Capture the cell that displays the provided text and extract its [X, Y] central coordinate. 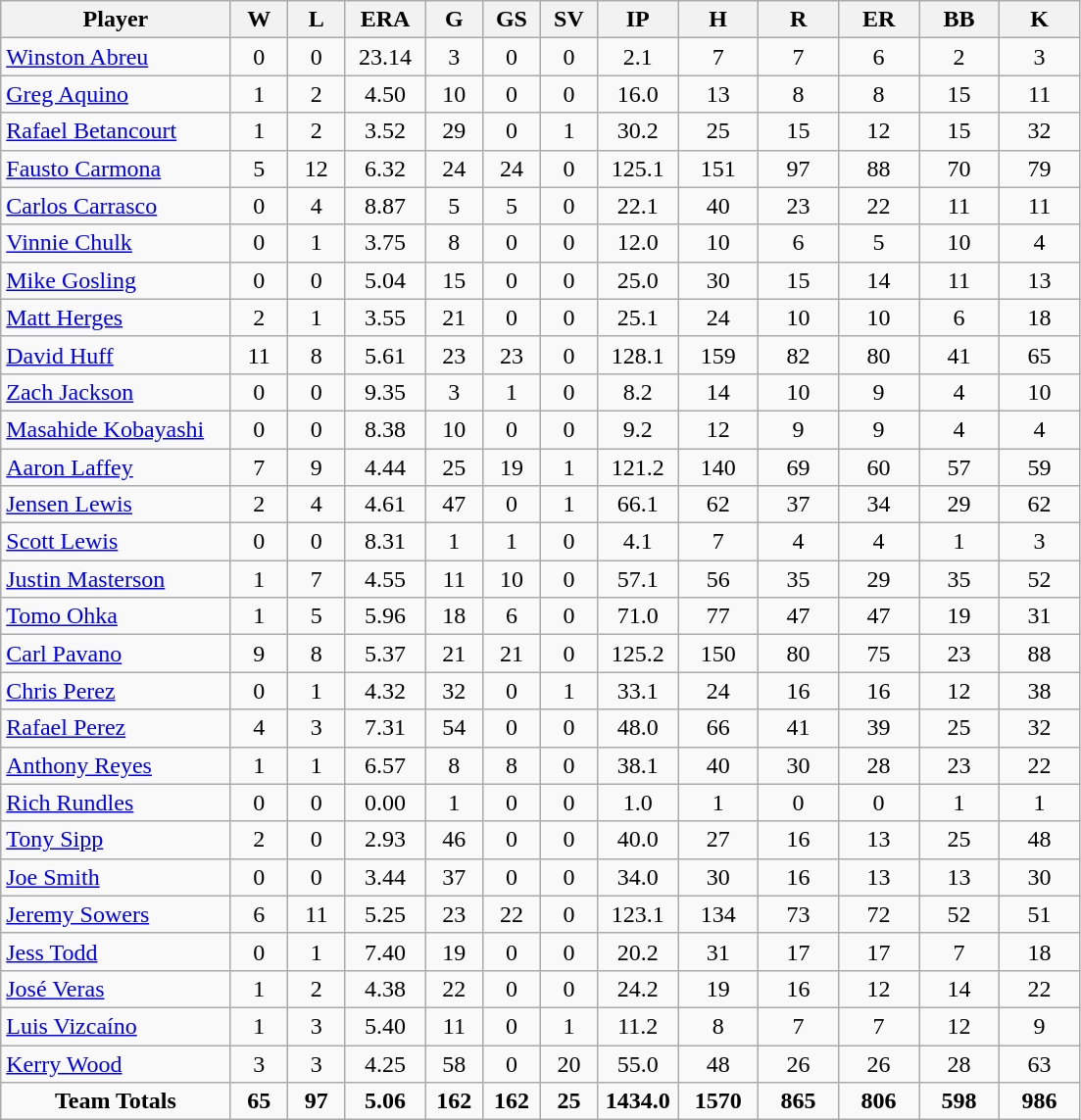
L [318, 20]
27 [718, 840]
4.50 [385, 94]
BB [959, 20]
Scott Lewis [116, 542]
3.52 [385, 131]
8.87 [385, 206]
4.32 [385, 691]
72 [879, 914]
20 [568, 1063]
79 [1040, 169]
33.1 [638, 691]
9.35 [385, 392]
1434.0 [638, 1101]
71.0 [638, 616]
986 [1040, 1101]
8.38 [385, 429]
Masahide Kobayashi [116, 429]
22.1 [638, 206]
5.61 [385, 355]
69 [799, 467]
ER [879, 20]
11.2 [638, 1026]
150 [718, 654]
20.2 [638, 951]
5.25 [385, 914]
159 [718, 355]
4.61 [385, 505]
25.0 [638, 280]
Rich Rundles [116, 803]
140 [718, 467]
SV [568, 20]
7.31 [385, 728]
46 [455, 840]
Aaron Laffey [116, 467]
Fausto Carmona [116, 169]
25.1 [638, 317]
58 [455, 1063]
Zach Jackson [116, 392]
54 [455, 728]
José Veras [116, 989]
56 [718, 579]
82 [799, 355]
865 [799, 1101]
73 [799, 914]
3.55 [385, 317]
806 [879, 1101]
40.0 [638, 840]
Jess Todd [116, 951]
30.2 [638, 131]
151 [718, 169]
34 [879, 505]
38.1 [638, 765]
77 [718, 616]
6.32 [385, 169]
Kerry Wood [116, 1063]
5.40 [385, 1026]
16.0 [638, 94]
5.96 [385, 616]
57.1 [638, 579]
Anthony Reyes [116, 765]
38 [1040, 691]
G [455, 20]
70 [959, 169]
66.1 [638, 505]
Luis Vizcaíno [116, 1026]
125.1 [638, 169]
3.75 [385, 243]
55.0 [638, 1063]
8.31 [385, 542]
H [718, 20]
8.2 [638, 392]
1570 [718, 1101]
598 [959, 1101]
Team Totals [116, 1101]
4.38 [385, 989]
24.2 [638, 989]
Mike Gosling [116, 280]
5.04 [385, 280]
5.06 [385, 1101]
Chris Perez [116, 691]
R [799, 20]
134 [718, 914]
1.0 [638, 803]
7.40 [385, 951]
2.93 [385, 840]
4.44 [385, 467]
4.1 [638, 542]
39 [879, 728]
Tony Sipp [116, 840]
60 [879, 467]
23.14 [385, 57]
48.0 [638, 728]
34.0 [638, 877]
75 [879, 654]
59 [1040, 467]
Tomo Ohka [116, 616]
Rafael Perez [116, 728]
Justin Masterson [116, 579]
IP [638, 20]
W [259, 20]
6.57 [385, 765]
Matt Herges [116, 317]
2.1 [638, 57]
ERA [385, 20]
Player [116, 20]
51 [1040, 914]
125.2 [638, 654]
Carlos Carrasco [116, 206]
Jensen Lewis [116, 505]
66 [718, 728]
0.00 [385, 803]
Greg Aquino [116, 94]
Rafael Betancourt [116, 131]
128.1 [638, 355]
9.2 [638, 429]
3.44 [385, 877]
5.37 [385, 654]
Vinnie Chulk [116, 243]
123.1 [638, 914]
121.2 [638, 467]
Jeremy Sowers [116, 914]
Winston Abreu [116, 57]
GS [512, 20]
Joe Smith [116, 877]
Carl Pavano [116, 654]
David Huff [116, 355]
12.0 [638, 243]
K [1040, 20]
4.25 [385, 1063]
63 [1040, 1063]
4.55 [385, 579]
57 [959, 467]
